For the text-containing cell, return its midpoint in (X, Y) coordinate format. 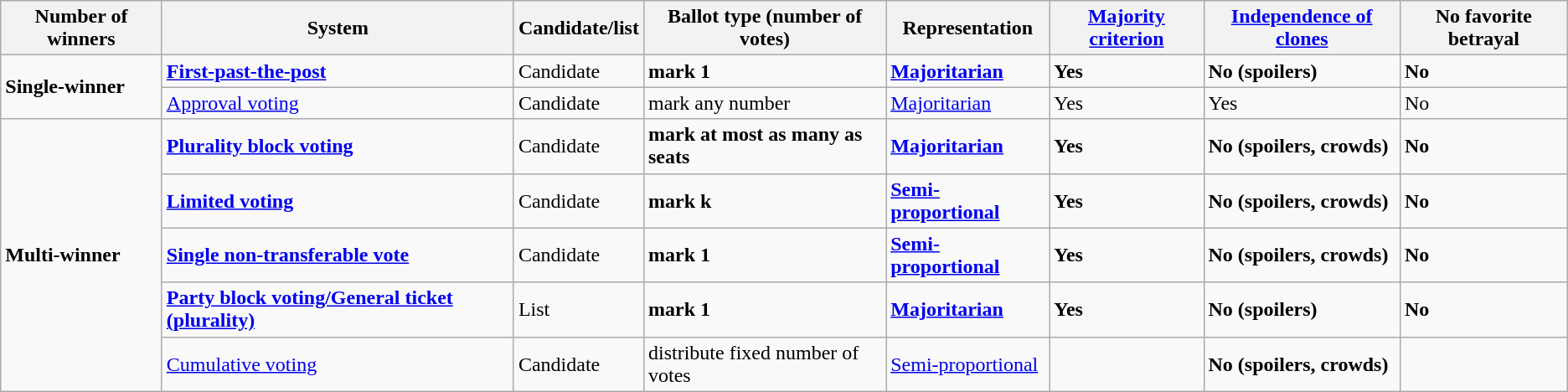
Plurality block voting (338, 146)
No favorite betrayal (1483, 28)
Single non-transferable vote (338, 255)
List (578, 310)
mark at most as many as seats (764, 146)
Candidate/list (578, 28)
Limited voting (338, 201)
System (338, 28)
Party block voting/General ticket (plurality) (338, 310)
distribute fixed number of votes (764, 364)
First-past-the-post (338, 71)
mark k (764, 201)
Single-winner (82, 87)
Independence of clones (1302, 28)
Cumulative voting (338, 364)
Ballot type (number of votes) (764, 28)
Number of winners (82, 28)
Approval voting (338, 103)
Representation (968, 28)
Majority criterion (1127, 28)
mark any number (764, 103)
Multi-winner (82, 255)
